Find where the given text appears and provide that cell's center as (X, Y) coordinate. 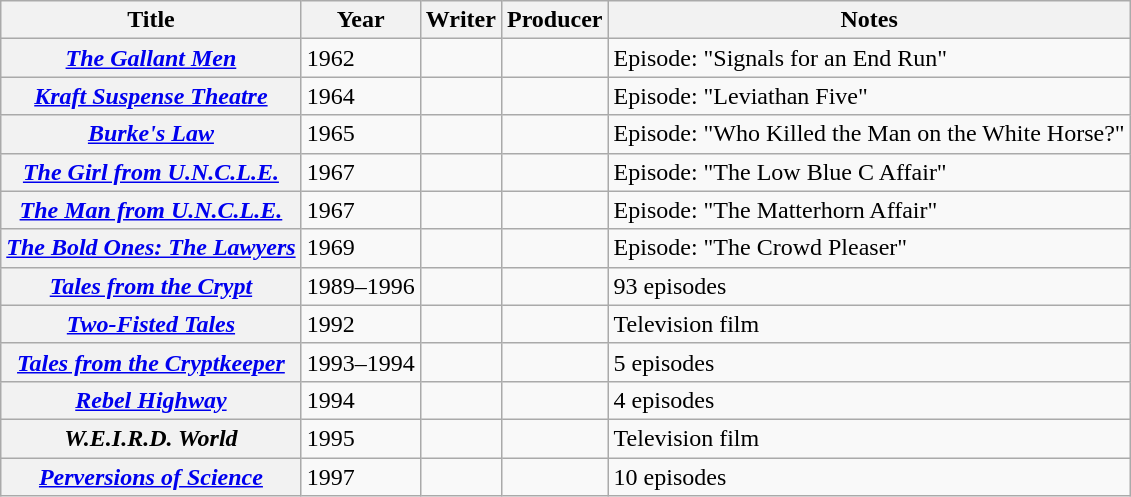
1965 (360, 134)
4 episodes (869, 400)
1993–1994 (360, 362)
1969 (360, 248)
Producer (554, 20)
Two-Fisted Tales (151, 324)
1962 (360, 58)
1994 (360, 400)
93 episodes (869, 286)
1989–1996 (360, 286)
Burke's Law (151, 134)
The Bold Ones: The Lawyers (151, 248)
Writer (460, 20)
The Girl from U.N.C.L.E. (151, 172)
Tales from the Cryptkeeper (151, 362)
10 episodes (869, 477)
Episode: "The Matterhorn Affair" (869, 210)
The Man from U.N.C.L.E. (151, 210)
Episode: "The Low Blue C Affair" (869, 172)
1992 (360, 324)
Episode: "Leviathan Five" (869, 96)
1997 (360, 477)
Kraft Suspense Theatre (151, 96)
Episode: "Who Killed the Man on the White Horse?" (869, 134)
Tales from the Crypt (151, 286)
1964 (360, 96)
Notes (869, 20)
W.E.I.R.D. World (151, 438)
The Gallant Men (151, 58)
Rebel Highway (151, 400)
Title (151, 20)
5 episodes (869, 362)
Episode: "Signals for an End Run" (869, 58)
Episode: "The Crowd Pleaser" (869, 248)
1995 (360, 438)
Year (360, 20)
Perversions of Science (151, 477)
